Identify which cell holds the provided text, then report its [X, Y] central coordinate. 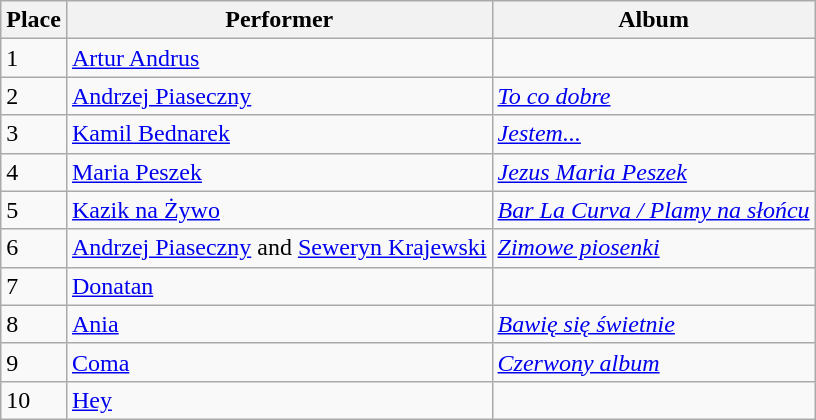
Place [34, 20]
Andrzej Piaseczny [279, 96]
Kamil Bednarek [279, 134]
Album [654, 20]
4 [34, 172]
Andrzej Piaseczny and Seweryn Krajewski [279, 248]
5 [34, 210]
9 [34, 362]
Kazik na Żywo [279, 210]
Ania [279, 324]
Maria Peszek [279, 172]
2 [34, 96]
Performer [279, 20]
Hey [279, 400]
3 [34, 134]
10 [34, 400]
Donatan [279, 286]
Artur Andrus [279, 58]
To co dobre [654, 96]
1 [34, 58]
Jezus Maria Peszek [654, 172]
Coma [279, 362]
Bawię się świetnie [654, 324]
6 [34, 248]
8 [34, 324]
Bar La Curva / Plamy na słońcu [654, 210]
Jestem... [654, 134]
7 [34, 286]
Czerwony album [654, 362]
Zimowe piosenki [654, 248]
